Capture the cell that displays the provided text and extract its [x, y] central coordinate. 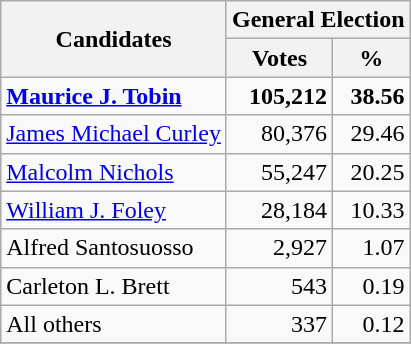
105,212 [279, 96]
0.19 [372, 286]
William J. Foley [114, 210]
Carleton L. Brett [114, 286]
543 [279, 286]
20.25 [372, 172]
0.12 [372, 324]
38.56 [372, 96]
% [372, 58]
2,927 [279, 248]
Maurice J. Tobin [114, 96]
29.46 [372, 134]
General Election [318, 20]
Alfred Santosuosso [114, 248]
Candidates [114, 39]
James Michael Curley [114, 134]
1.07 [372, 248]
80,376 [279, 134]
10.33 [372, 210]
All others [114, 324]
Malcolm Nichols [114, 172]
28,184 [279, 210]
Votes [279, 58]
337 [279, 324]
55,247 [279, 172]
